Extract the [X, Y] coordinate from the center of the cell holding the provided text.  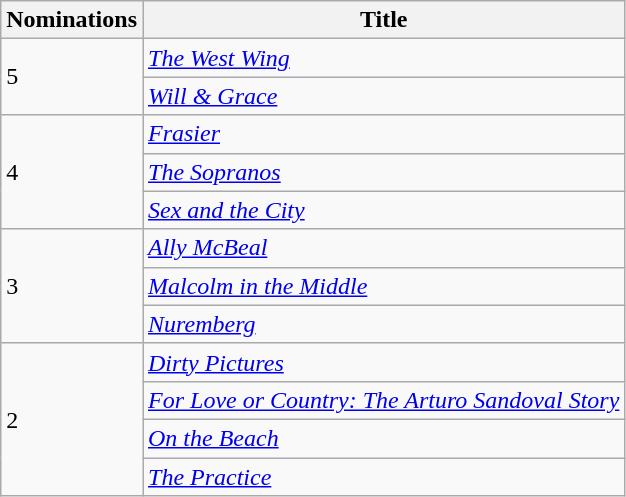
5 [72, 77]
Sex and the City [383, 210]
Frasier [383, 134]
Malcolm in the Middle [383, 286]
Nuremberg [383, 324]
Dirty Pictures [383, 362]
The Practice [383, 477]
Title [383, 20]
The West Wing [383, 58]
2 [72, 419]
On the Beach [383, 438]
Ally McBeal [383, 248]
Nominations [72, 20]
3 [72, 286]
Will & Grace [383, 96]
For Love or Country: The Arturo Sandoval Story [383, 400]
4 [72, 172]
The Sopranos [383, 172]
